For the text-containing cell, return its midpoint in (x, y) coordinate format. 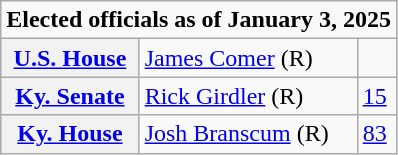
Ky. House (70, 134)
15 (376, 96)
James Comer (R) (248, 58)
U.S. House (70, 58)
Ky. Senate (70, 96)
Josh Branscum (R) (248, 134)
83 (376, 134)
Elected officials as of January 3, 2025 (199, 20)
Rick Girdler (R) (248, 96)
